Determine the (x, y) coordinate at the center of the cell enclosing the given text.  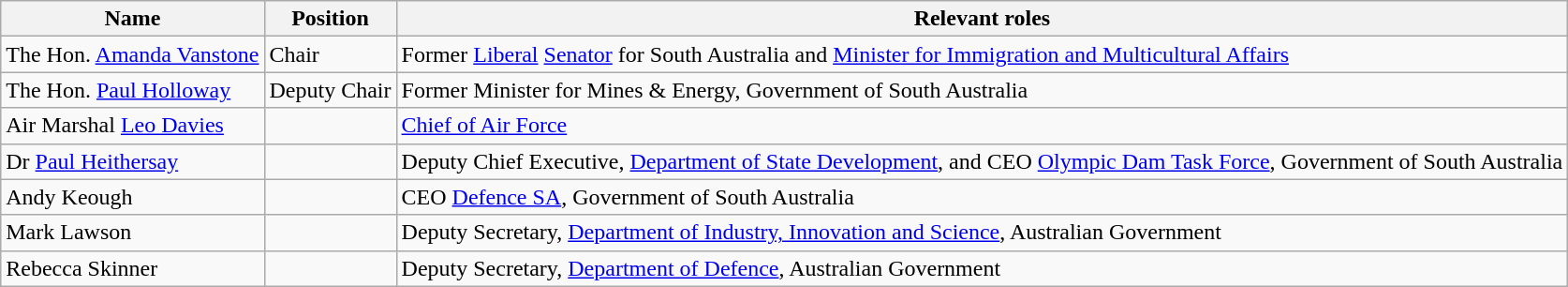
Air Marshal Leo Davies (133, 126)
Former Liberal Senator for South Australia and Minister for Immigration and Multicultural Affairs (982, 54)
The Hon. Amanda Vanstone (133, 54)
Andy Keough (133, 197)
Chair (330, 54)
Deputy Secretary, Department of Defence, Australian Government (982, 268)
CEO Defence SA, Government of South Australia (982, 197)
Deputy Chair (330, 90)
Chief of Air Force (982, 126)
Deputy Chief Executive, Department of State Development, and CEO Olympic Dam Task Force, Government of South Australia (982, 161)
Relevant roles (982, 19)
Name (133, 19)
Deputy Secretary, Department of Industry, Innovation and Science, Australian Government (982, 233)
Rebecca Skinner (133, 268)
The Hon. Paul Holloway (133, 90)
Former Minister for Mines & Energy, Government of South Australia (982, 90)
Mark Lawson (133, 233)
Dr Paul Heithersay (133, 161)
Position (330, 19)
